Extract the (X, Y) coordinate from the center of the cell holding the provided text.  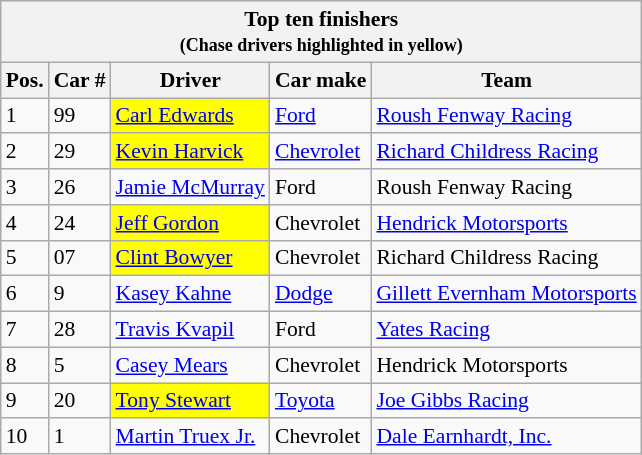
Toyota (320, 401)
Martin Truex Jr. (190, 437)
99 (80, 116)
3 (25, 187)
6 (25, 294)
Jamie McMurray (190, 187)
Kasey Kahne (190, 294)
Joe Gibbs Racing (506, 401)
8 (25, 365)
4 (25, 223)
29 (80, 152)
2 (25, 152)
10 (25, 437)
Car make (320, 80)
Clint Bowyer (190, 258)
Driver (190, 80)
Gillett Evernham Motorsports (506, 294)
Car # (80, 80)
28 (80, 330)
20 (80, 401)
Dodge (320, 294)
Kevin Harvick (190, 152)
Top ten finishers(Chase drivers highlighted in yellow) (322, 32)
Casey Mears (190, 365)
24 (80, 223)
Tony Stewart (190, 401)
7 (25, 330)
Yates Racing (506, 330)
Jeff Gordon (190, 223)
07 (80, 258)
Team (506, 80)
Carl Edwards (190, 116)
26 (80, 187)
Dale Earnhardt, Inc. (506, 437)
Pos. (25, 80)
Travis Kvapil (190, 330)
